Find where the given text appears and provide that cell's center as [x, y] coordinate. 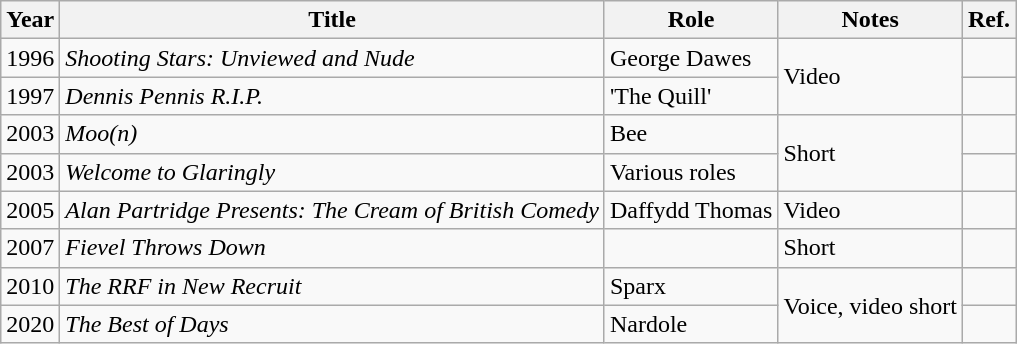
Sparx [690, 286]
Moo(n) [332, 134]
'The Quill' [690, 96]
1996 [30, 58]
2010 [30, 286]
2005 [30, 210]
Role [690, 20]
Title [332, 20]
Notes [870, 20]
Daffydd Thomas [690, 210]
Dennis Pennis R.I.P. [332, 96]
Nardole [690, 324]
Bee [690, 134]
Shooting Stars: Unviewed and Nude [332, 58]
The Best of Days [332, 324]
Ref. [988, 20]
Voice, video short [870, 305]
George Dawes [690, 58]
Year [30, 20]
1997 [30, 96]
2020 [30, 324]
Welcome to Glaringly [332, 172]
2007 [30, 248]
Fievel Throws Down [332, 248]
Alan Partridge Presents: The Cream of British Comedy [332, 210]
Various roles [690, 172]
The RRF in New Recruit [332, 286]
